For the text-containing cell, return its midpoint in [x, y] coordinate format. 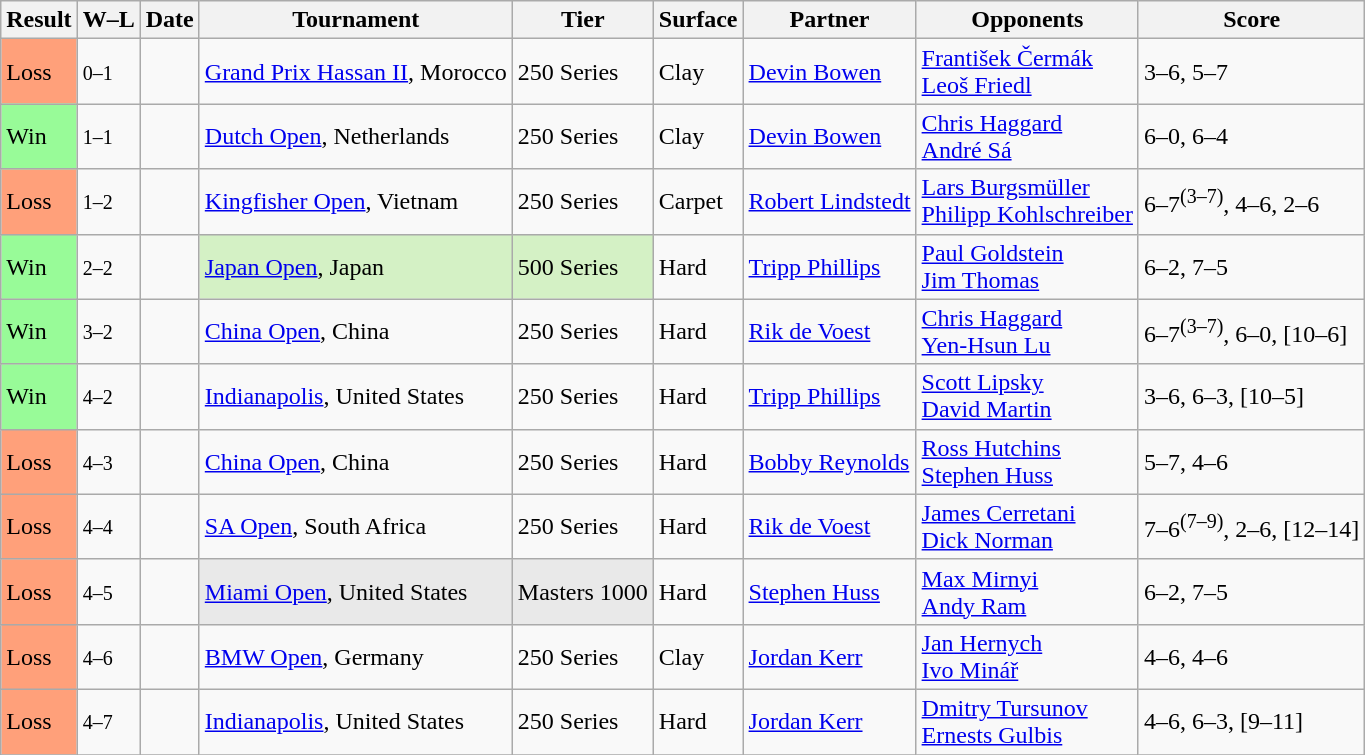
Jan Hernych Ivo Minář [1027, 656]
4–7 [108, 722]
Miami Open, United States [356, 592]
Carpet [698, 202]
Dmitry Tursunov Ernests Gulbis [1027, 722]
3–2 [108, 332]
2–2 [108, 266]
4–6 [108, 656]
Masters 1000 [582, 592]
5–7, 4–6 [1251, 462]
Surface [698, 20]
Dutch Open, Netherlands [356, 136]
4–5 [108, 592]
Max Mirnyi Andy Ram [1027, 592]
6–7(3–7), 4–6, 2–6 [1251, 202]
Opponents [1027, 20]
Japan Open, Japan [356, 266]
500 Series [582, 266]
Score [1251, 20]
Result [39, 20]
Lars Burgsmüller Philipp Kohlschreiber [1027, 202]
6–7(3–7), 6–0, [10–6] [1251, 332]
Chris Haggard André Sá [1027, 136]
Date [170, 20]
František Čermák Leoš Friedl [1027, 72]
Partner [830, 20]
Tier [582, 20]
Paul Goldstein Jim Thomas [1027, 266]
W–L [108, 20]
1–1 [108, 136]
4–6, 6–3, [9–11] [1251, 722]
0–1 [108, 72]
3–6, 5–7 [1251, 72]
4–4 [108, 526]
Tournament [356, 20]
Ross Hutchins Stephen Huss [1027, 462]
BMW Open, Germany [356, 656]
3–6, 6–3, [10–5] [1251, 396]
SA Open, South Africa [356, 526]
4–3 [108, 462]
Chris Haggard Yen-Hsun Lu [1027, 332]
1–2 [108, 202]
Kingfisher Open, Vietnam [356, 202]
6–0, 6–4 [1251, 136]
James Cerretani Dick Norman [1027, 526]
7–6(7–9), 2–6, [12–14] [1251, 526]
Stephen Huss [830, 592]
4–2 [108, 396]
4–6, 4–6 [1251, 656]
Robert Lindstedt [830, 202]
Bobby Reynolds [830, 462]
Scott Lipsky David Martin [1027, 396]
Grand Prix Hassan II, Morocco [356, 72]
